Extract the [X, Y] coordinate from the center of the cell holding the provided text.  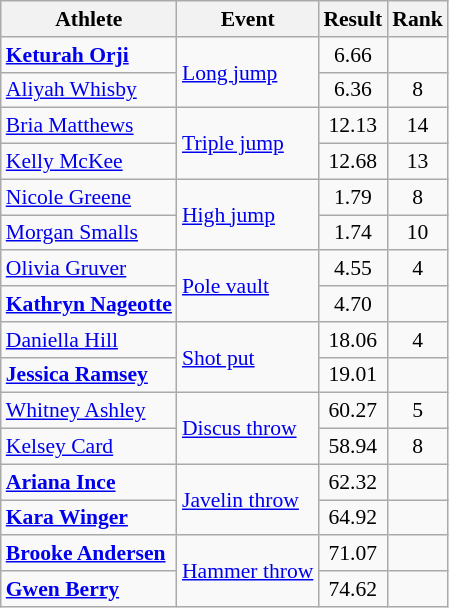
Ariana Ince [89, 482]
13 [418, 162]
Gwen Berry [89, 589]
Kelly McKee [89, 162]
Javelin throw [248, 500]
4.70 [352, 304]
64.92 [352, 518]
1.79 [352, 197]
Olivia Gruver [89, 269]
Jessica Ramsey [89, 375]
Brooke Andersen [89, 554]
19.01 [352, 375]
Event [248, 19]
14 [418, 126]
71.07 [352, 554]
Daniella Hill [89, 340]
Athlete [89, 19]
58.94 [352, 447]
Result [352, 19]
62.32 [352, 482]
60.27 [352, 411]
Shot put [248, 358]
High jump [248, 214]
Pole vault [248, 286]
Kara Winger [89, 518]
6.36 [352, 90]
12.68 [352, 162]
Kathryn Nageotte [89, 304]
4.55 [352, 269]
18.06 [352, 340]
Aliyah Whisby [89, 90]
Whitney Ashley [89, 411]
Discus throw [248, 428]
Triple jump [248, 144]
Morgan Smalls [89, 233]
10 [418, 233]
Hammer throw [248, 572]
74.62 [352, 589]
5 [418, 411]
Rank [418, 19]
12.13 [352, 126]
1.74 [352, 233]
Keturah Orji [89, 55]
Bria Matthews [89, 126]
6.66 [352, 55]
Nicole Greene [89, 197]
Long jump [248, 72]
Kelsey Card [89, 447]
